Return (X, Y) of the center of cell containing provided text 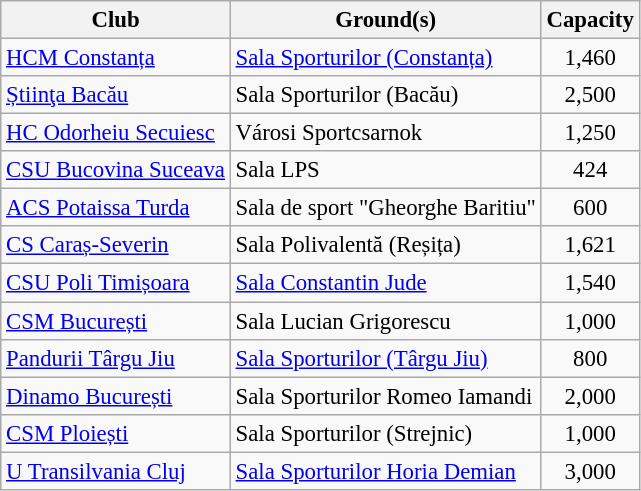
Sala Sporturilor (Bacău) (386, 95)
Sala Lucian Grigorescu (386, 321)
Știinţa Bacău (116, 95)
1,540 (590, 283)
2,500 (590, 95)
CS Caraș-Severin (116, 245)
ACS Potaissa Turda (116, 208)
Sala Sporturilor (Strejnic) (386, 433)
Pandurii Târgu Jiu (116, 358)
3,000 (590, 471)
Sala Sporturilor (Târgu Jiu) (386, 358)
1,460 (590, 58)
HCM Constanța (116, 58)
Sala Sporturilor (Constanța) (386, 58)
1,621 (590, 245)
CSM Ploiești (116, 433)
Sala LPS (386, 170)
Dinamo București (116, 396)
Club (116, 20)
HC Odorheiu Secuiesc (116, 133)
2,000 (590, 396)
600 (590, 208)
Capacity (590, 20)
Sala Sporturilor Horia Demian (386, 471)
Sala de sport "Gheorghe Baritiu" (386, 208)
Sala Polivalentă (Reșița) (386, 245)
800 (590, 358)
CSU Poli Timișoara (116, 283)
Sala Constantin Jude (386, 283)
1,250 (590, 133)
CSU Bucovina Suceava (116, 170)
424 (590, 170)
Városi Sportcsarnok (386, 133)
U Transilvania Cluj (116, 471)
Sala Sporturilor Romeo Iamandi (386, 396)
CSM București (116, 321)
Ground(s) (386, 20)
